Provide the [X, Y] coordinate of the cell's center where the given text is located.  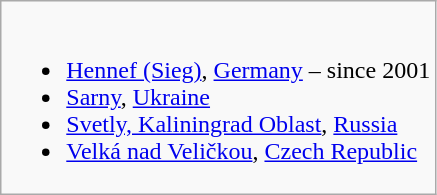
Hennef (Sieg), Germany – since 2001 Sarny, Ukraine Svetly, Kaliningrad Oblast, Russia Velká nad Veličkou, Czech Republic [218, 98]
